Output the (X, Y) coordinate of the center of the cell containing the given text.  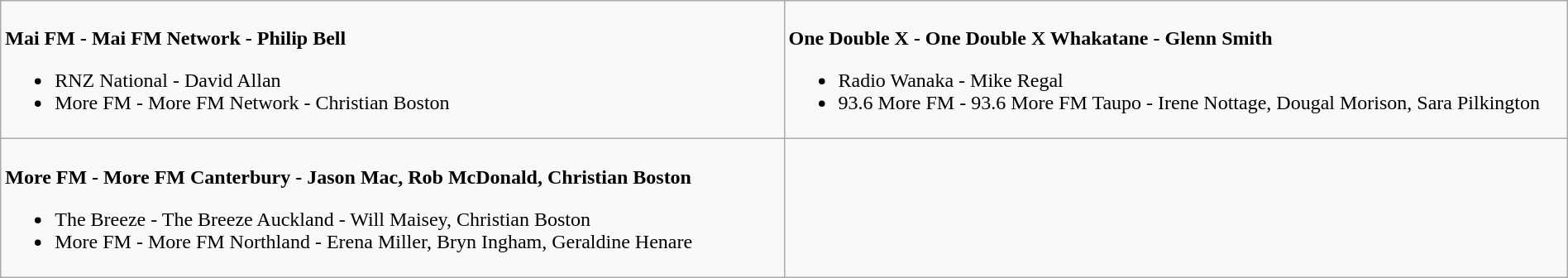
Mai FM - Mai FM Network - Philip BellRNZ National - David AllanMore FM - More FM Network - Christian Boston (392, 69)
